Pinpoint the cell where the given text exists, returning its (x, y) midpoint coordinate. 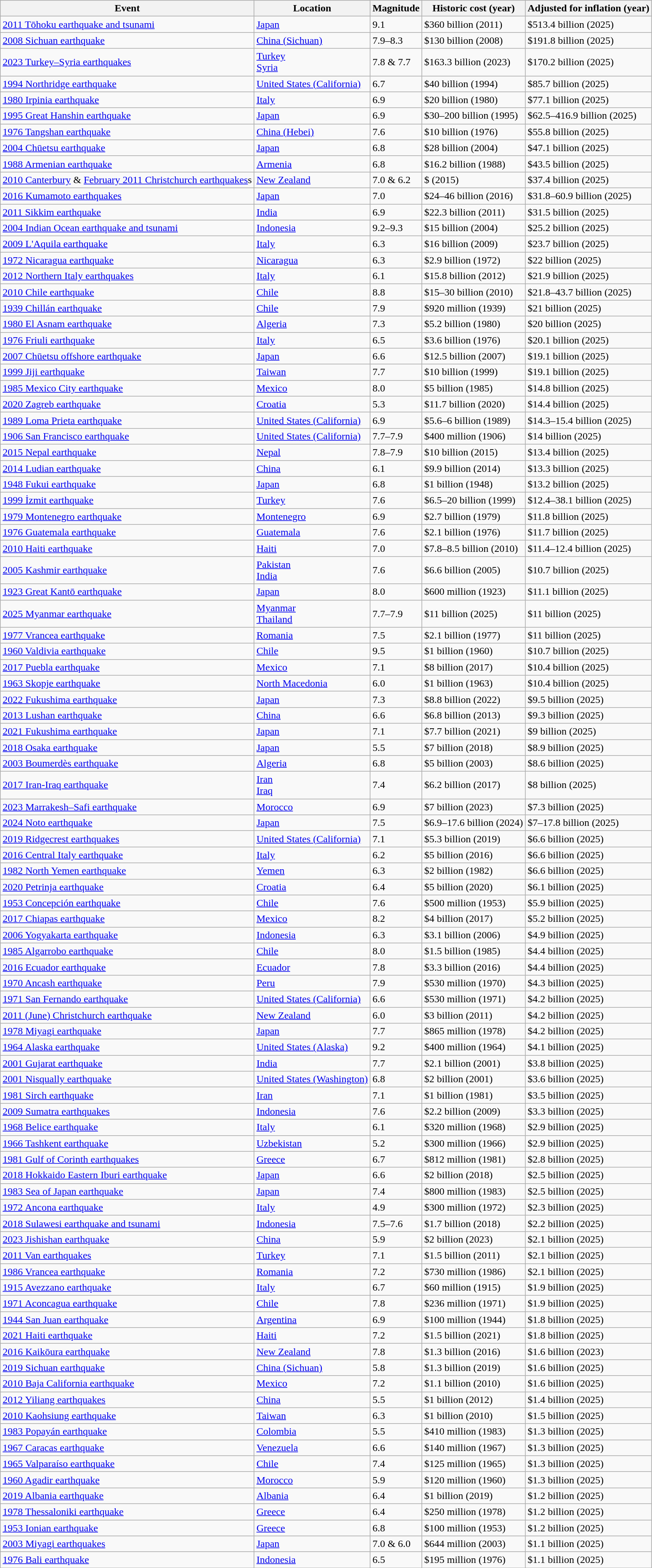
$31.5 billion (2025) (589, 212)
5.3 (396, 404)
$7.3 billion (2025) (589, 807)
8.2 (396, 919)
$20.1 billion (2025) (589, 340)
Ecuador (312, 967)
$11.8 billion (2025) (589, 516)
$300 million (1966) (474, 1143)
9.2 (396, 1047)
China (Hebei) (312, 132)
2018 Sulawesi earthquake and tsunami (127, 1223)
5.2 (396, 1143)
1988 Armenian earthquake (127, 164)
1971 San Fernando earthquake (127, 999)
1976 Friuli earthquake (127, 340)
$5.2 billion (1980) (474, 324)
$14.4 billion (2025) (589, 404)
2005 Kashmir earthquake (127, 570)
$4.3 billion (2025) (589, 983)
$21.8–43.7 billion (2025) (589, 292)
$1 billion (1963) (474, 683)
1967 Caracas earthquake (127, 1448)
1978 Thessaloniki earthquake (127, 1512)
2011 Sikkim earthquake (127, 212)
Historic cost (year) (474, 8)
1963 Skopje earthquake (127, 683)
$6.8 billion (2013) (474, 715)
$14.3–15.4 billion (2025) (589, 420)
$24–46 billion (2016) (474, 196)
$7.8–8.5 billion (2010) (474, 548)
$400 million (1906) (474, 436)
1971 Aconcagua earthquake (127, 1304)
2023 Turkey–Syria earthquakes (127, 62)
Argentina (312, 1320)
$11.1 billion (2025) (589, 592)
$8.6 billion (2025) (589, 764)
$3.6 billion (1976) (474, 340)
1986 Vrancea earthquake (127, 1272)
$13.4 billion (2025) (589, 452)
$5 billion (2020) (474, 887)
$11.7 billion (2020) (474, 404)
$1.5 billion (2025) (589, 1416)
7.0 & 6.0 (396, 1544)
$1 billion (2010) (474, 1416)
1915 Avezzano earthquake (127, 1288)
$1.4 billion (2025) (589, 1400)
2020 Zagreb earthquake (127, 404)
$3.1 billion (2006) (474, 935)
$ (2015) (474, 180)
2016 Kaikōura earthquake (127, 1352)
$31.8–60.9 billion (2025) (589, 196)
$4 billion (2017) (474, 919)
$55.8 billion (2025) (589, 132)
1999 İzmit earthquake (127, 500)
$11.4–12.4 billion (2025) (589, 548)
$5.9 billion (2025) (589, 903)
1980 Irpinia earthquake (127, 100)
1981 Sirch earthquake (127, 1095)
1906 San Francisco earthquake (127, 436)
$12.4–38.1 billion (2025) (589, 500)
1944 San Juan earthquake (127, 1320)
6.2 (396, 855)
$5.3 billion (2019) (474, 839)
1948 Fukui earthquake (127, 485)
$60 million (1915) (474, 1288)
$2 billion (1982) (474, 871)
1953 Ionian earthquake (127, 1528)
$7 billion (2018) (474, 747)
Iran Iraq (312, 785)
1999 Jiji earthquake (127, 372)
1960 Agadir earthquake (127, 1480)
$3.5 billion (2025) (589, 1095)
1981 Gulf of Corinth earthquakes (127, 1159)
$125 million (1965) (474, 1464)
$6.1 billion (2025) (589, 887)
$1 billion (2019) (474, 1496)
$3 billion (2011) (474, 1015)
1985 Algarrobo earthquake (127, 951)
$170.2 billion (2025) (589, 62)
1989 Loma Prieta earthquake (127, 420)
2018 Osaka earthquake (127, 747)
$15–30 billion (2010) (474, 292)
$513.4 billion (2025) (589, 24)
$12.5 billion (2007) (474, 356)
$22 billion (2025) (589, 260)
$43.5 billion (2025) (589, 164)
$11.7 billion (2025) (589, 532)
2021 Haiti earthquake (127, 1336)
2009 L'Aquila earthquake (127, 244)
2012 Yiliang earthquakes (127, 1400)
$400 million (1964) (474, 1047)
Armenia (312, 164)
$730 million (1986) (474, 1272)
1970 Ancash earthquake (127, 983)
$1.1 billion (2010) (474, 1384)
7.9–8.3 (396, 40)
2020 Petrinja earthquake (127, 887)
7.0 & 6.2 (396, 180)
Nicaragua (312, 260)
$28 billion (2004) (474, 148)
1966 Tashkent earthquake (127, 1143)
$1.3 billion (2016) (474, 1352)
2015 Nepal earthquake (127, 452)
$21.9 billion (2025) (589, 276)
Peru (312, 983)
1980 El Asnam earthquake (127, 324)
$5.2 billion (2025) (589, 919)
$8 billion (2017) (474, 667)
1976 Bali earthquake (127, 1560)
Colombia (312, 1432)
$10 billion (2015) (474, 452)
2012 Northern Italy earthquakes (127, 276)
$30–200 billion (1995) (474, 116)
$1 billion (2012) (474, 1400)
1985 Mexico City earthquake (127, 388)
8.8 (396, 292)
$9.3 billion (2025) (589, 715)
Iran (312, 1095)
$62.5–416.9 billion (2025) (589, 116)
1923 Great Kantō earthquake (127, 592)
$120 million (1960) (474, 1480)
2001 Nisqually earthquake (127, 1079)
$5 billion (2016) (474, 855)
$250 million (1978) (474, 1512)
2006 Yogyakarta earthquake (127, 935)
4.9 (396, 1207)
$47.1 billion (2025) (589, 148)
Guatemala (312, 532)
$2.1 billion (2001) (474, 1063)
$600 million (1923) (474, 592)
$21 billion (2025) (589, 308)
$2 billion (2001) (474, 1079)
5.8 (396, 1368)
2016 Kumamoto earthquakes (127, 196)
$1 billion (1948) (474, 485)
$920 million (1939) (474, 308)
$14 billion (2025) (589, 436)
$1 billion (1981) (474, 1095)
$130 billion (2008) (474, 40)
1983 Popayán earthquake (127, 1432)
2011 (June) Christchurch earthquake (127, 1015)
Venezuela (312, 1448)
2023 Jishishan earthquake (127, 1239)
$15 billion (2004) (474, 228)
$3.3 billion (2025) (589, 1111)
$5.6–6 billion (1989) (474, 420)
$1.3 billion (2019) (474, 1368)
2009 Sumatra earthquakes (127, 1111)
2017 Chiapas earthquake (127, 919)
2025 Myanmar earthquake (127, 614)
2016 Central Italy earthquake (127, 855)
$2.1 billion (1976) (474, 532)
2007 Chūetsu offshore earthquake (127, 356)
$320 million (1968) (474, 1127)
1976 Guatemala earthquake (127, 532)
$3.6 billion (2025) (589, 1079)
$300 million (1972) (474, 1207)
$2 billion (2023) (474, 1239)
1968 Belice earthquake (127, 1127)
$1.5 billion (1985) (474, 951)
$800 million (1983) (474, 1191)
1978 Miyagi earthquake (127, 1031)
$15.8 billion (2012) (474, 276)
9.5 (396, 651)
$644 million (2003) (474, 1544)
$13.3 billion (2025) (589, 469)
$6.6 billion (2005) (474, 570)
1983 Sea of Japan earthquake (127, 1191)
1972 Ancona earthquake (127, 1207)
2010 Haiti earthquake (127, 548)
$2.1 billion (1977) (474, 635)
$8.8 billion (2022) (474, 699)
9.1 (396, 24)
$8 billion (2025) (589, 785)
2003 Boumerdès earthquake (127, 764)
$13.2 billion (2025) (589, 485)
2019 Ridgecrest earthquakes (127, 839)
2010 Chile earthquake (127, 292)
$9 billion (2025) (589, 731)
$1 billion (1960) (474, 651)
$4.1 billion (2025) (589, 1047)
$2.2 billion (2009) (474, 1111)
$410 million (1983) (474, 1432)
$20 billion (1980) (474, 100)
2003 Miyagi earthquakes (127, 1544)
$7 billion (2023) (474, 807)
1953 Concepción earthquake (127, 903)
$10 billion (1999) (474, 372)
Magnitude (396, 8)
7.8–7.9 (396, 452)
$25.2 billion (2025) (589, 228)
2016 Ecuador earthquake (127, 967)
1976 Tangshan earthquake (127, 132)
$2 billion (2018) (474, 1175)
1972 Nicaragua earthquake (127, 260)
Turkey Syria (312, 62)
$6.5–20 billion (1999) (474, 500)
$9.9 billion (2014) (474, 469)
$2.7 billion (1979) (474, 516)
$5 billion (2003) (474, 764)
$9.5 billion (2025) (589, 699)
7.8 & 7.7 (396, 62)
2010 Baja California earthquake (127, 1384)
$195 million (1976) (474, 1560)
2019 Sichuan earthquake (127, 1368)
$1.5 billion (2021) (474, 1336)
Albania (312, 1496)
$2.2 billion (2025) (589, 1223)
2019 Albania earthquake (127, 1496)
$4.9 billion (2025) (589, 935)
$530 million (1971) (474, 999)
$85.7 billion (2025) (589, 84)
$7.7 billion (2021) (474, 731)
$77.1 billion (2025) (589, 100)
$236 million (1971) (474, 1304)
Location (312, 8)
1960 Valdivia earthquake (127, 651)
Adjusted for inflation (year) (589, 8)
Uzbekistan (312, 1143)
2017 Iran-Iraq earthquake (127, 785)
$2.9 billion (1972) (474, 260)
2004 Chūetsu earthquake (127, 148)
$10 billion (1976) (474, 132)
2024 Noto earthquake (127, 823)
2013 Lushan earthquake (127, 715)
2008 Sichuan earthquake (127, 40)
1939 Chillán earthquake (127, 308)
$100 million (1953) (474, 1528)
2017 Puebla earthquake (127, 667)
Nepal (312, 452)
1965 Valparaíso earthquake (127, 1464)
$23.7 billion (2025) (589, 244)
$191.8 billion (2025) (589, 40)
2011 Tōhoku earthquake and tsunami (127, 24)
Event (127, 8)
$3.8 billion (2025) (589, 1063)
2022 Fukushima earthquake (127, 699)
1982 North Yemen earthquake (127, 871)
$6.9–17.6 billion (2024) (474, 823)
2011 Van earthquakes (127, 1255)
$37.4 billion (2025) (589, 180)
1995 Great Hanshin earthquake (127, 116)
United States (Washington) (312, 1079)
$100 million (1944) (474, 1320)
1979 Montenegro earthquake (127, 516)
$140 million (1967) (474, 1448)
2010 Canterbury & February 2011 Christchurch earthquakess (127, 180)
$1.7 billion (2018) (474, 1223)
1977 Vrancea earthquake (127, 635)
1994 Northridge earthquake (127, 84)
$3.3 billion (2016) (474, 967)
2018 Hokkaido Eastern Iburi earthquake (127, 1175)
2010 Kaohsiung earthquake (127, 1416)
$2.8 billion (2025) (589, 1159)
North Macedonia (312, 683)
$360 billion (2011) (474, 24)
$20 billion (2025) (589, 324)
$530 million (1970) (474, 983)
7.5–7.6 (396, 1223)
$40 billion (1994) (474, 84)
$865 million (1978) (474, 1031)
Montenegro (312, 516)
$812 million (1981) (474, 1159)
$16 billion (2009) (474, 244)
$8.9 billion (2025) (589, 747)
1964 Alaska earthquake (127, 1047)
$500 million (1953) (474, 903)
2004 Indian Ocean earthquake and tsunami (127, 228)
2014 Ludian earthquake (127, 469)
$5 billion (1985) (474, 388)
$16.2 billion (1988) (474, 164)
2021 Fukushima earthquake (127, 731)
Yemen (312, 871)
$1.5 billion (2011) (474, 1255)
Myanmar Thailand (312, 614)
Pakistan India (312, 570)
9.2–9.3 (396, 228)
$1.6 billion (2023) (589, 1352)
$163.3 billion (2023) (474, 62)
2023 Marrakesh–Safi earthquake (127, 807)
2001 Gujarat earthquake (127, 1063)
$7–17.8 billion (2025) (589, 823)
$14.8 billion (2025) (589, 388)
$6.2 billion (2017) (474, 785)
United States (Alaska) (312, 1047)
$2.3 billion (2025) (589, 1207)
$22.3 billion (2011) (474, 212)
